Search for the cell housing the specified text and yield its (x, y) center coordinate. 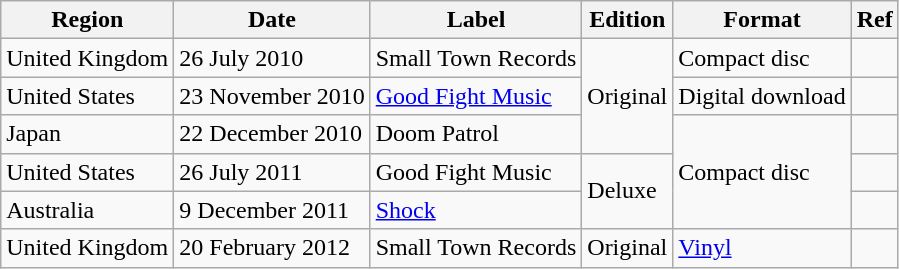
Doom Patrol (476, 134)
Japan (88, 134)
Vinyl (762, 248)
Label (476, 20)
Australia (88, 210)
Deluxe (628, 191)
20 February 2012 (272, 248)
22 December 2010 (272, 134)
23 November 2010 (272, 96)
Region (88, 20)
26 July 2011 (272, 172)
Edition (628, 20)
Shock (476, 210)
Format (762, 20)
26 July 2010 (272, 58)
Digital download (762, 96)
Date (272, 20)
9 December 2011 (272, 210)
Ref (874, 20)
